Provide the (x, y) coordinate of the cell's center where the given text is located.  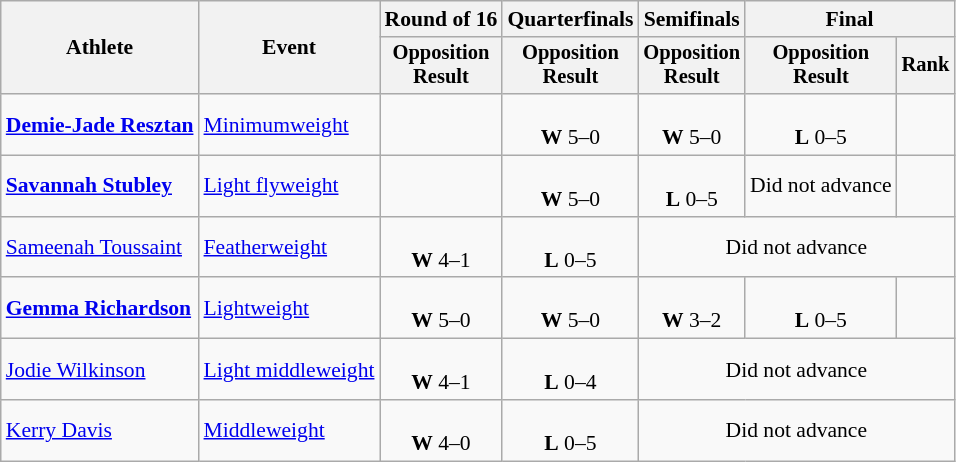
W 4–0 (442, 430)
Jodie Wilkinson (100, 370)
Event (290, 48)
Semifinals (692, 19)
Final (850, 19)
Minimumweight (290, 124)
Middleweight (290, 430)
Light middleweight (290, 370)
Rank (926, 66)
Savannah Stubley (100, 186)
Light flyweight (290, 186)
Demie-Jade Resztan (100, 124)
W 3–2 (692, 308)
Athlete (100, 48)
Round of 16 (442, 19)
L 0–4 (570, 370)
Gemma Richardson (100, 308)
Kerry Davis (100, 430)
Featherweight (290, 248)
Sameenah Toussaint (100, 248)
Quarterfinals (570, 19)
Lightweight (290, 308)
